Locate the cell with the specified text and output its (X, Y) center coordinate. 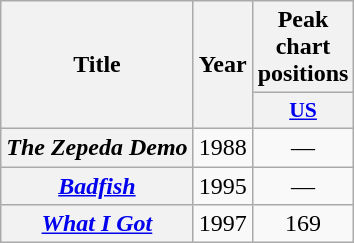
Badfish (97, 185)
Year (222, 65)
169 (303, 224)
Peak chart positions (303, 47)
1995 (222, 185)
The Zepeda Demo (97, 147)
1988 (222, 147)
1997 (222, 224)
US (303, 111)
Title (97, 65)
What I Got (97, 224)
